For the text-containing cell, return its midpoint in (x, y) coordinate format. 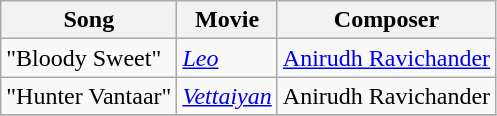
Composer (386, 20)
Movie (227, 20)
Song (89, 20)
Vettaiyan (227, 96)
"Bloody Sweet" (89, 58)
Leo (227, 58)
"Hunter Vantaar" (89, 96)
